Return the (X, Y) coordinate for the center point of the cell that contains the specified text.  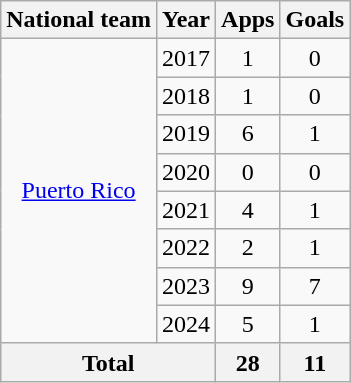
7 (315, 286)
Puerto Rico (79, 191)
National team (79, 20)
2023 (186, 286)
2020 (186, 172)
4 (248, 210)
2024 (186, 324)
9 (248, 286)
Year (186, 20)
Goals (315, 20)
28 (248, 362)
2018 (186, 96)
Total (108, 362)
5 (248, 324)
11 (315, 362)
2019 (186, 134)
2 (248, 248)
2022 (186, 248)
2017 (186, 58)
6 (248, 134)
2021 (186, 210)
Apps (248, 20)
